Detect which cell encompasses the target text, then output its [x, y] center coordinate. 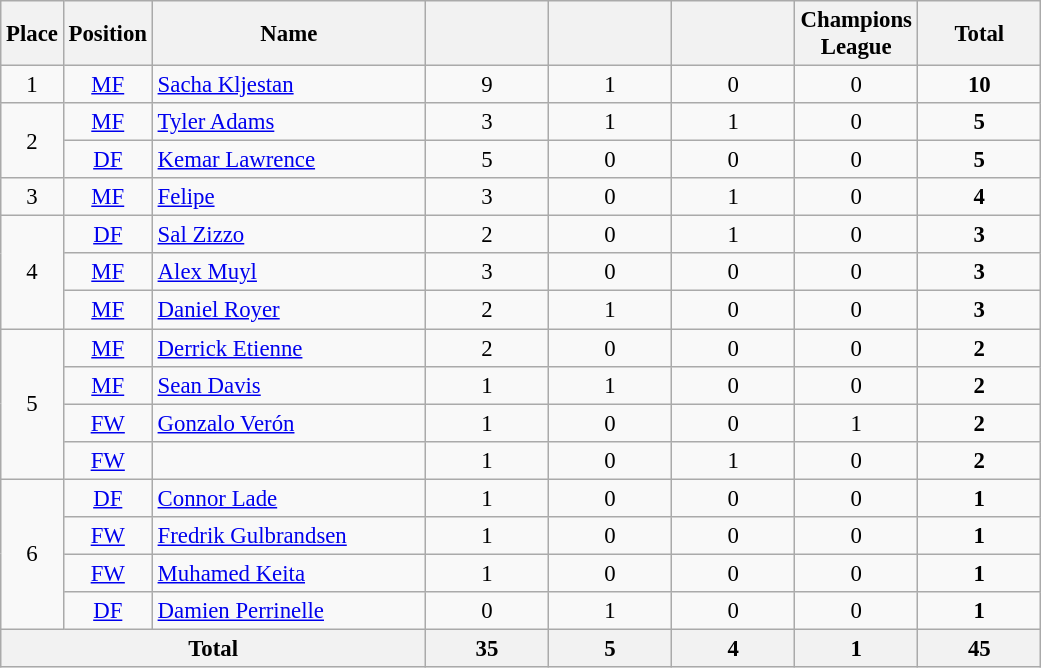
Position [108, 34]
Kemar Lawrence [288, 160]
Muhamed Keita [288, 573]
6 [32, 554]
Sacha Kljestan [288, 85]
Name [288, 34]
Derrick Etienne [288, 348]
Alex Muyl [288, 273]
Fredrik Gulbrandsen [288, 536]
35 [486, 648]
Felipe [288, 197]
9 [486, 85]
10 [980, 85]
Damien Perrinelle [288, 611]
45 [980, 648]
Sal Zizzo [288, 235]
Sean Davis [288, 385]
Champions League [856, 34]
Connor Lade [288, 498]
Place [32, 34]
Gonzalo Verón [288, 423]
Tyler Adams [288, 122]
Daniel Royer [288, 310]
